Find where the given text appears and provide that cell's center as [X, Y] coordinate. 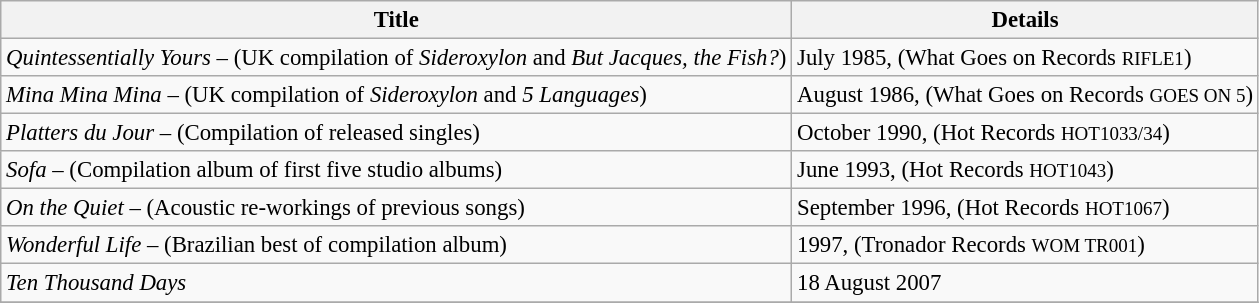
1997, (Tronador Records WOM TR001) [1026, 245]
Wonderful Life – (Brazilian best of compilation album) [396, 245]
On the Quiet – (Acoustic re-workings of previous songs) [396, 208]
July 1985, (What Goes on Records RIFLE1) [1026, 58]
Mina Mina Mina – (UK compilation of Sideroxylon and 5 Languages) [396, 95]
Sofa – (Compilation album of first five studio albums) [396, 170]
Quintessentially Yours – (UK compilation of Sideroxylon and But Jacques, the Fish?) [396, 58]
August 1986, (What Goes on Records GOES ON 5) [1026, 95]
June 1993, (Hot Records HOT1043) [1026, 170]
18 August 2007 [1026, 283]
September 1996, (Hot Records HOT1067) [1026, 208]
Title [396, 20]
Details [1026, 20]
Platters du Jour – (Compilation of released singles) [396, 133]
October 1990, (Hot Records HOT1033/34) [1026, 133]
Ten Thousand Days [396, 283]
